Locate the cell with the specified text and output its (x, y) center coordinate. 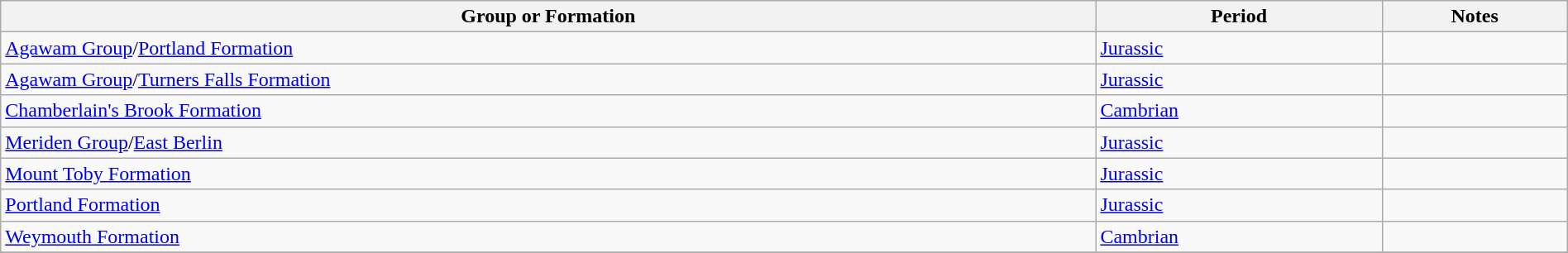
Chamberlain's Brook Formation (548, 111)
Portland Formation (548, 205)
Period (1239, 17)
Meriden Group/East Berlin (548, 142)
Mount Toby Formation (548, 174)
Agawam Group/Portland Formation (548, 48)
Weymouth Formation (548, 236)
Group or Formation (548, 17)
Notes (1475, 17)
Agawam Group/Turners Falls Formation (548, 79)
